Return [X, Y] of the center of cell containing provided text 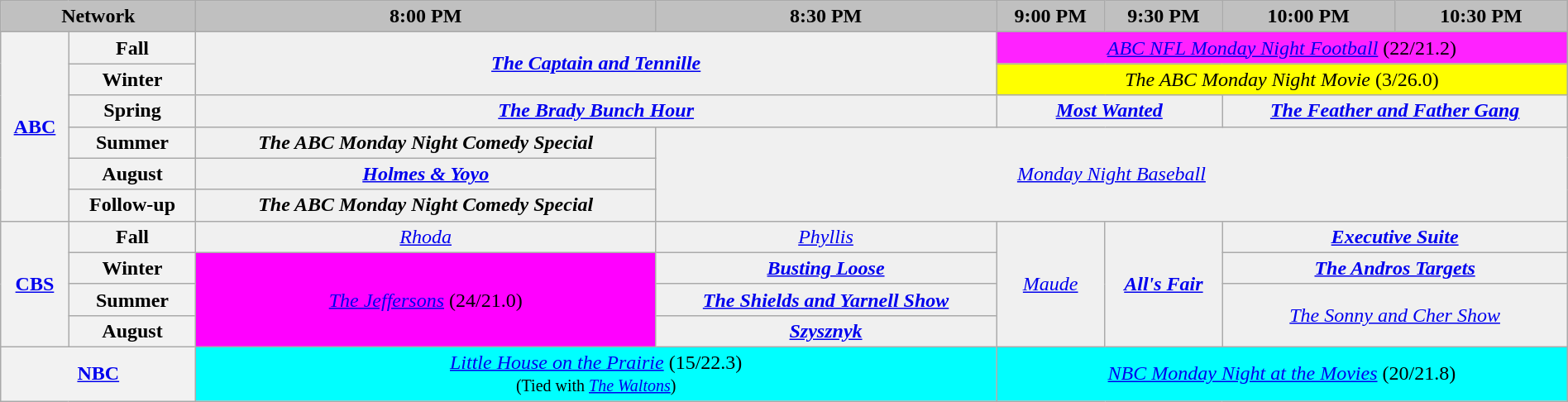
Spring [132, 111]
10:00 PM [1308, 17]
ABC NFL Monday Night Football (22/21.2) [1282, 48]
The Feather and Father Gang [1394, 111]
The Jeffersons (24/21.0) [426, 299]
The Brady Bunch Hour [596, 111]
Monday Night Baseball [1111, 174]
ABC [35, 127]
9:00 PM [1050, 17]
10:30 PM [1482, 17]
NBC [98, 374]
Busting Loose [826, 268]
The Andros Targets [1394, 268]
The Captain and Tennille [596, 64]
Maude [1050, 284]
9:30 PM [1164, 17]
Executive Suite [1394, 237]
8:30 PM [826, 17]
Holmes & Yoyo [426, 174]
Rhoda [426, 237]
NBC Monday Night at the Movies (20/21.8) [1282, 374]
Network [98, 17]
Szysznyk [826, 331]
Little House on the Prairie (15/22.3)(Tied with The Waltons) [596, 374]
CBS [35, 284]
Phyllis [826, 237]
Most Wanted [1110, 111]
8:00 PM [426, 17]
All's Fair [1164, 284]
The Sonny and Cher Show [1394, 315]
Follow-up [132, 205]
The Shields and Yarnell Show [826, 299]
The ABC Monday Night Movie (3/26.0) [1282, 79]
